For the text-containing cell, return its midpoint in (X, Y) coordinate format. 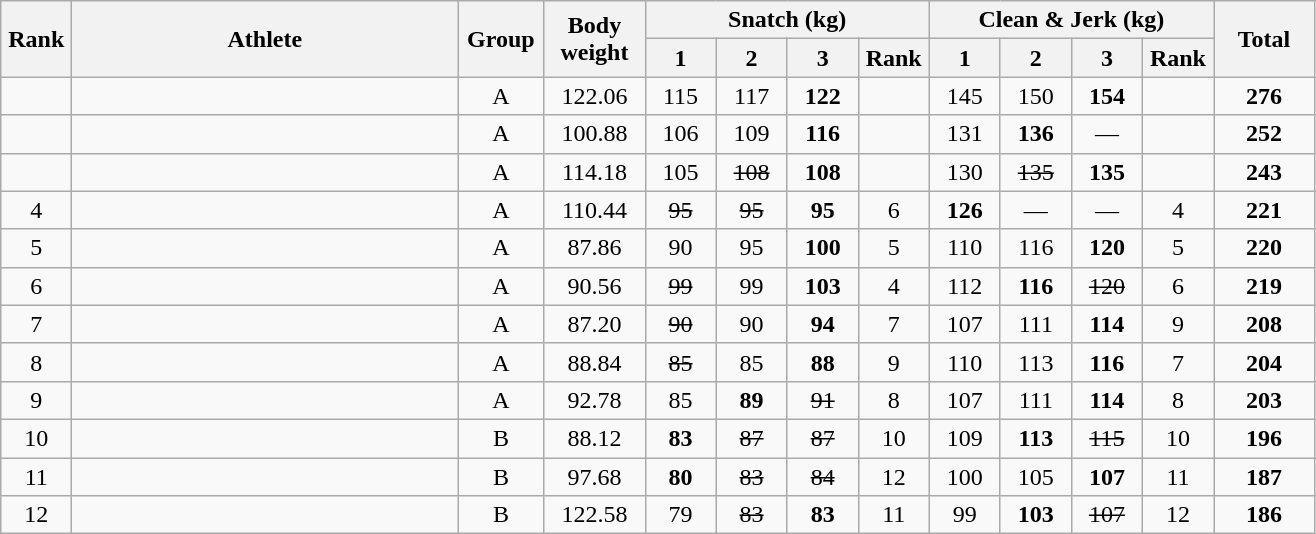
154 (1106, 96)
94 (822, 324)
243 (1264, 172)
114.18 (594, 172)
252 (1264, 134)
91 (822, 400)
90.56 (594, 286)
Body weight (594, 39)
122.06 (594, 96)
204 (1264, 362)
100.88 (594, 134)
196 (1264, 438)
186 (1264, 515)
Snatch (kg) (787, 20)
88.12 (594, 438)
145 (964, 96)
150 (1036, 96)
122 (822, 96)
97.68 (594, 477)
187 (1264, 477)
221 (1264, 210)
Total (1264, 39)
136 (1036, 134)
87.20 (594, 324)
80 (680, 477)
208 (1264, 324)
276 (1264, 96)
117 (752, 96)
Clean & Jerk (kg) (1071, 20)
106 (680, 134)
84 (822, 477)
88 (822, 362)
Group (501, 39)
126 (964, 210)
219 (1264, 286)
122.58 (594, 515)
87.86 (594, 248)
110.44 (594, 210)
131 (964, 134)
203 (1264, 400)
Athlete (265, 39)
112 (964, 286)
92.78 (594, 400)
88.84 (594, 362)
89 (752, 400)
130 (964, 172)
220 (1264, 248)
79 (680, 515)
